Scan for the cell matching the given text and deliver its (X, Y) coordinate at center. 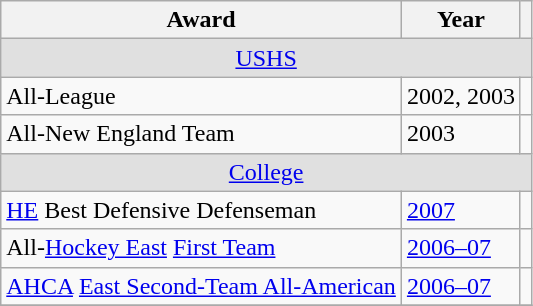
2002, 2003 (460, 96)
College (266, 172)
USHS (266, 58)
All-New England Team (202, 134)
2003 (460, 134)
HE Best Defensive Defenseman (202, 210)
Award (202, 20)
All-League (202, 96)
Year (460, 20)
2007 (460, 210)
All-Hockey East First Team (202, 248)
AHCA East Second-Team All-American (202, 286)
